Find where the given text appears and provide that cell's center as (x, y) coordinate. 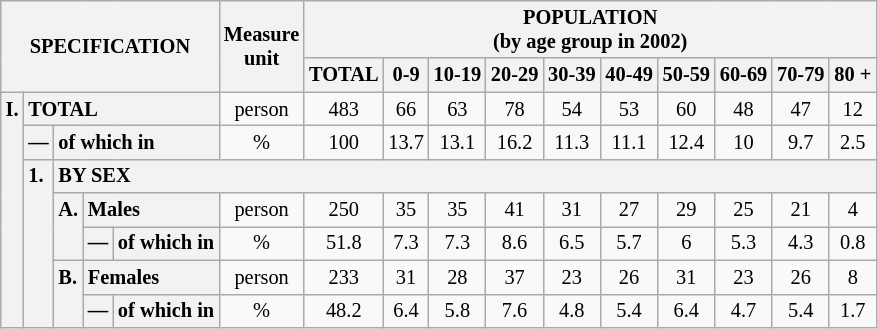
Females (151, 277)
47 (800, 109)
66 (406, 109)
78 (514, 109)
5.3 (744, 243)
SPECIFICATION (110, 46)
40-49 (628, 75)
60 (686, 109)
4.7 (744, 311)
70-79 (800, 75)
37 (514, 277)
30-39 (572, 75)
I. (12, 210)
80 + (852, 75)
41 (514, 210)
Measure unit (262, 46)
483 (344, 109)
A. (68, 226)
4.3 (800, 243)
51.8 (344, 243)
B. (68, 294)
11.3 (572, 142)
POPULATION (by age group in 2002) (590, 29)
100 (344, 142)
21 (800, 210)
8 (852, 277)
4.8 (572, 311)
8.6 (514, 243)
12.4 (686, 142)
48 (744, 109)
53 (628, 109)
4 (852, 210)
13.1 (458, 142)
250 (344, 210)
10-19 (458, 75)
BY SEX (466, 176)
Males (151, 210)
63 (458, 109)
29 (686, 210)
20-29 (514, 75)
0-9 (406, 75)
1.7 (852, 311)
16.2 (514, 142)
25 (744, 210)
6 (686, 243)
0.8 (852, 243)
1. (38, 243)
11.1 (628, 142)
7.6 (514, 311)
10 (744, 142)
48.2 (344, 311)
5.7 (628, 243)
27 (628, 210)
13.7 (406, 142)
50-59 (686, 75)
12 (852, 109)
2.5 (852, 142)
233 (344, 277)
5.8 (458, 311)
54 (572, 109)
28 (458, 277)
9.7 (800, 142)
6.5 (572, 243)
60-69 (744, 75)
